Locate the cell with the specified text and output its [X, Y] center coordinate. 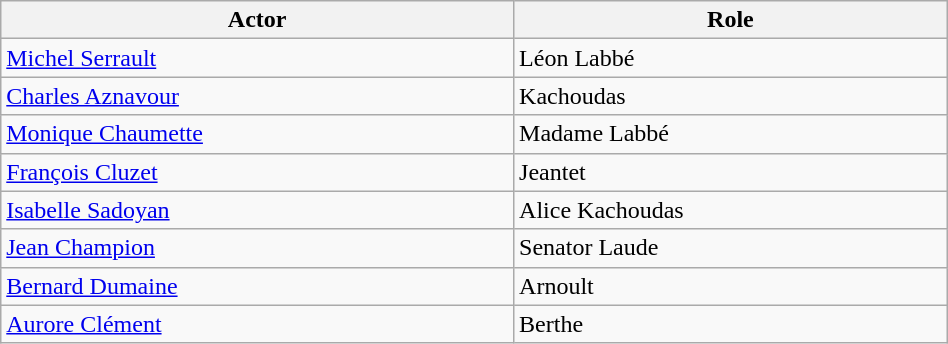
Role [731, 20]
Michel Serrault [258, 58]
Léon Labbé [731, 58]
Jean Champion [258, 248]
Madame Labbé [731, 134]
Bernard Dumaine [258, 286]
Jeantet [731, 172]
Aurore Clément [258, 324]
Senator Laude [731, 248]
Monique Chaumette [258, 134]
Kachoudas [731, 96]
Actor [258, 20]
Arnoult [731, 286]
Berthe [731, 324]
Alice Kachoudas [731, 210]
François Cluzet [258, 172]
Isabelle Sadoyan [258, 210]
Charles Aznavour [258, 96]
